From the cell containing the given text, extract its center point as (x, y) coordinate. 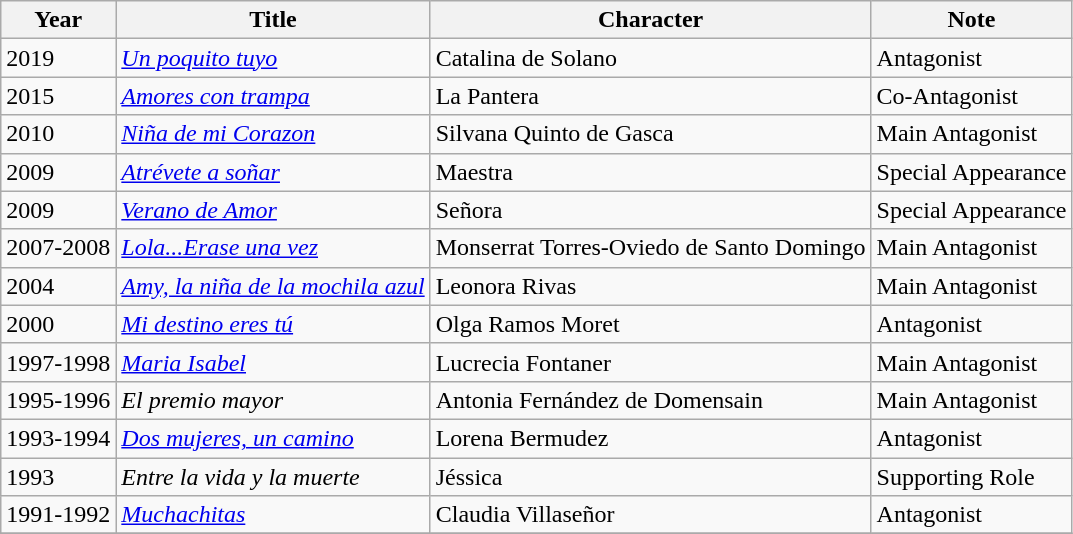
Title (273, 20)
El premio mayor (273, 400)
2019 (58, 58)
Catalina de Solano (650, 58)
Entre la vida y la muerte (273, 477)
1995-1996 (58, 400)
Muchachitas (273, 515)
2010 (58, 134)
La Pantera (650, 96)
Maestra (650, 172)
Mi destino eres tú (273, 324)
Atrévete a soñar (273, 172)
Dos mujeres, un camino (273, 438)
2004 (58, 286)
Jéssica (650, 477)
1993 (58, 477)
Maria Isabel (273, 362)
Supporting Role (972, 477)
Antonia Fernández de Domensain (650, 400)
Co-Antagonist (972, 96)
Leonora Rivas (650, 286)
Señora (650, 210)
1993-1994 (58, 438)
Monserrat Torres-Oviedo de Santo Domingo (650, 248)
Un poquito tuyo (273, 58)
Verano de Amor (273, 210)
Silvana Quinto de Gasca (650, 134)
Lorena Bermudez (650, 438)
Character (650, 20)
1991-1992 (58, 515)
Amores con trampa (273, 96)
Lola...Erase una vez (273, 248)
2000 (58, 324)
Note (972, 20)
Amy, la niña de la mochila azul (273, 286)
1997-1998 (58, 362)
Claudia Villaseñor (650, 515)
2015 (58, 96)
Year (58, 20)
Olga Ramos Moret (650, 324)
Niña de mi Corazon (273, 134)
Lucrecia Fontaner (650, 362)
2007-2008 (58, 248)
